Return the [X, Y] coordinate for the center point of the cell that contains the specified text.  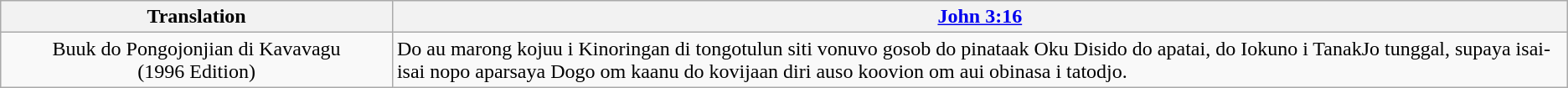
Translation [197, 17]
Buuk do Pongojonjian di Kavavagu(1996 Edition) [197, 60]
John 3:16 [980, 17]
